Output the [x, y] coordinate of the center of the cell containing the given text.  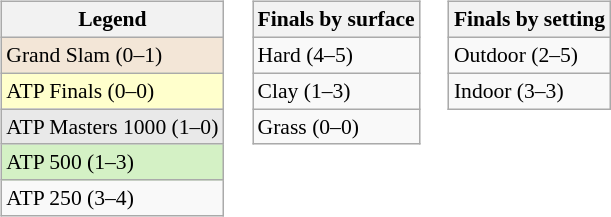
Finals by setting [530, 20]
Indoor (3–3) [530, 91]
Legend [112, 20]
Clay (1–3) [336, 91]
Hard (4–5) [336, 55]
ATP 500 (1–3) [112, 162]
Grand Slam (0–1) [112, 55]
ATP 250 (3–4) [112, 198]
ATP Finals (0–0) [112, 91]
ATP Masters 1000 (1–0) [112, 127]
Grass (0–0) [336, 127]
Finals by surface [336, 20]
Outdoor (2–5) [530, 55]
